Provide the [x, y] coordinate of the cell's center where the given text is located.  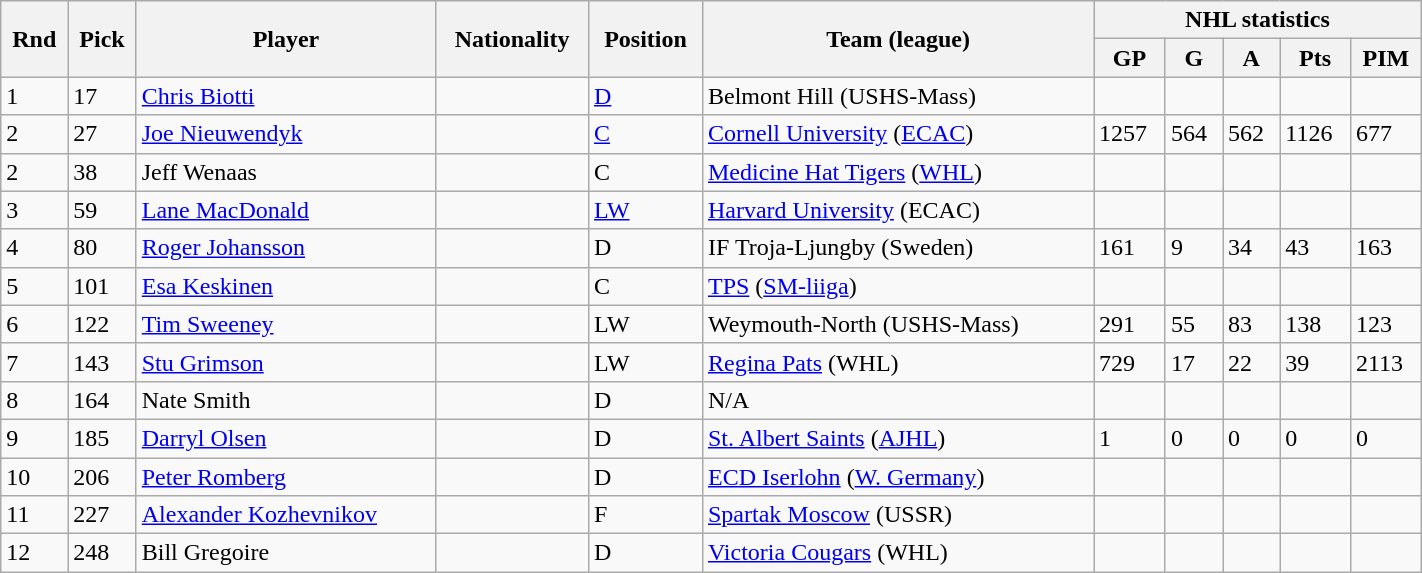
Stu Grimson [286, 362]
12 [34, 553]
Victoria Cougars (WHL) [898, 553]
GP [1130, 58]
206 [102, 477]
Bill Gregoire [286, 553]
1257 [1130, 134]
8 [34, 400]
34 [1252, 248]
80 [102, 248]
38 [102, 172]
164 [102, 400]
TPS (SM-liiga) [898, 286]
ECD Iserlohn (W. Germany) [898, 477]
3 [34, 210]
Harvard University (ECAC) [898, 210]
10 [34, 477]
4 [34, 248]
NHL statistics [1258, 20]
G [1194, 58]
123 [1386, 324]
Team (league) [898, 39]
729 [1130, 362]
IF Troja-Ljungby (Sweden) [898, 248]
Joe Nieuwendyk [286, 134]
83 [1252, 324]
138 [1316, 324]
101 [102, 286]
27 [102, 134]
564 [1194, 134]
562 [1252, 134]
143 [102, 362]
A [1252, 58]
39 [1316, 362]
163 [1386, 248]
PIM [1386, 58]
Pick [102, 39]
Nate Smith [286, 400]
11 [34, 515]
677 [1386, 134]
Chris Biotti [286, 96]
N/A [898, 400]
St. Albert Saints (AJHL) [898, 438]
7 [34, 362]
5 [34, 286]
Player [286, 39]
22 [1252, 362]
Belmont Hill (USHS-Mass) [898, 96]
Position [645, 39]
161 [1130, 248]
Pts [1316, 58]
291 [1130, 324]
Esa Keskinen [286, 286]
227 [102, 515]
43 [1316, 248]
55 [1194, 324]
Peter Romberg [286, 477]
Jeff Wenaas [286, 172]
Nationality [512, 39]
Roger Johansson [286, 248]
Cornell University (ECAC) [898, 134]
122 [102, 324]
Medicine Hat Tigers (WHL) [898, 172]
185 [102, 438]
1126 [1316, 134]
Regina Pats (WHL) [898, 362]
Lane MacDonald [286, 210]
59 [102, 210]
6 [34, 324]
2113 [1386, 362]
248 [102, 553]
F [645, 515]
Darryl Olsen [286, 438]
Rnd [34, 39]
Alexander Kozhevnikov [286, 515]
Tim Sweeney [286, 324]
Spartak Moscow (USSR) [898, 515]
Weymouth-North (USHS-Mass) [898, 324]
